Find where the given text appears and provide that cell's center as (x, y) coordinate. 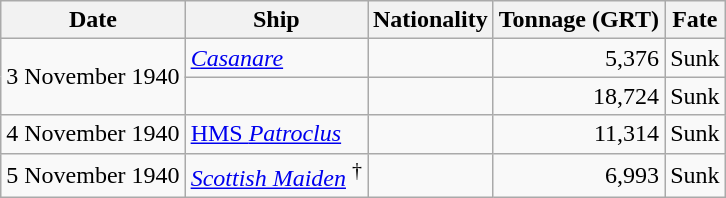
5,376 (578, 58)
Fate (695, 20)
Nationality (431, 20)
3 November 1940 (93, 77)
Tonnage (GRT) (578, 20)
11,314 (578, 134)
Casanare (276, 58)
Date (93, 20)
Scottish Maiden † (276, 176)
5 November 1940 (93, 176)
HMS Patroclus (276, 134)
Ship (276, 20)
4 November 1940 (93, 134)
18,724 (578, 96)
6,993 (578, 176)
